Provide the [X, Y] coordinate of the cell's center where the given text is located.  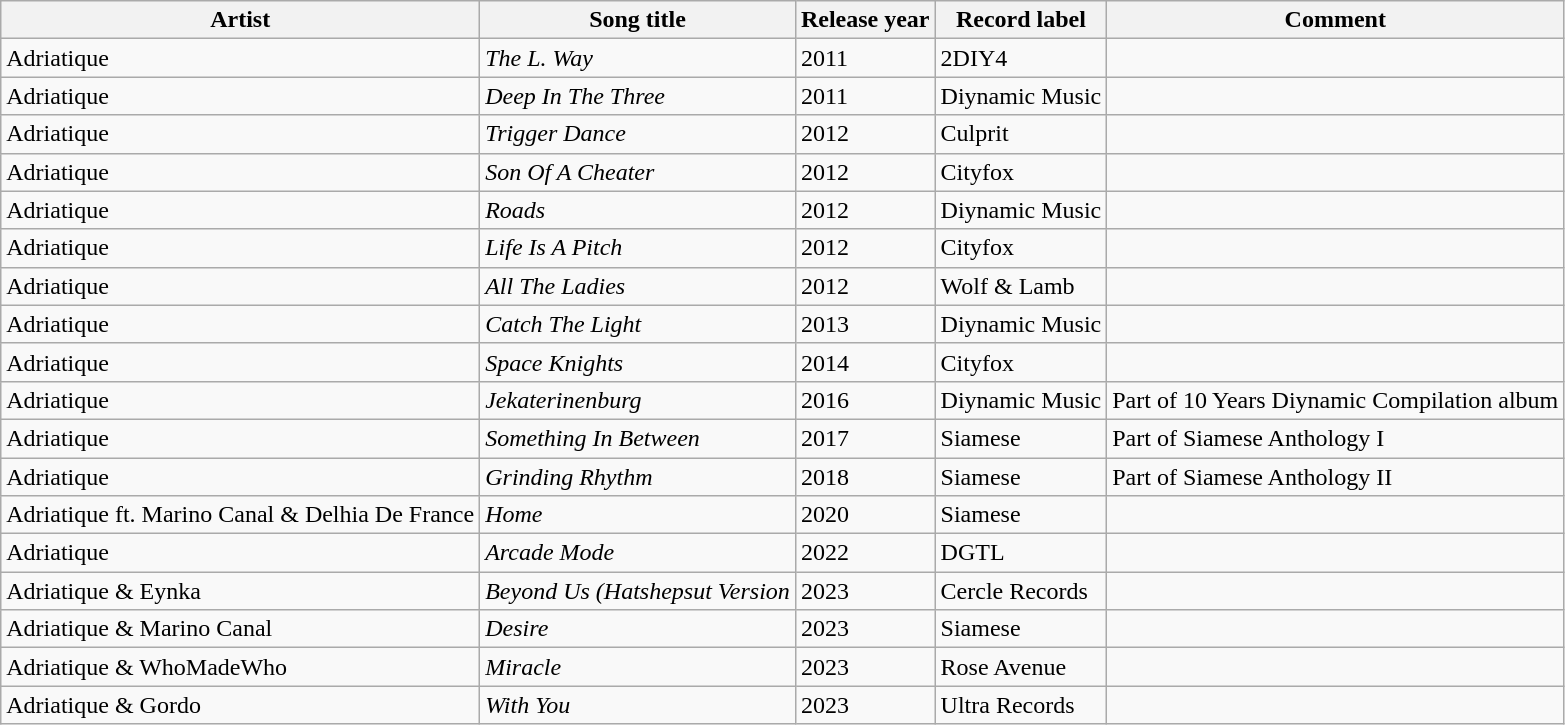
Culprit [1021, 134]
Wolf & Lamb [1021, 286]
Life Is A Pitch [638, 248]
Song title [638, 20]
With You [638, 705]
Beyond Us (Hatshepsut Version [638, 591]
Something In Between [638, 438]
Son Of A Cheater [638, 172]
Arcade Mode [638, 553]
Record label [1021, 20]
Home [638, 515]
2018 [865, 477]
Adriatique & WhoMadeWho [240, 667]
2020 [865, 515]
Trigger Dance [638, 134]
Jekaterinenburg [638, 400]
Artist [240, 20]
Adriatique ft. Marino Canal & Delhia De France [240, 515]
Miracle [638, 667]
2014 [865, 362]
Cercle Records [1021, 591]
Desire [638, 629]
Part of Siamese Anthology II [1336, 477]
Adriatique & Eynka [240, 591]
2017 [865, 438]
Adriatique & Gordo [240, 705]
Release year [865, 20]
2DIY4 [1021, 58]
The L. Way [638, 58]
Space Knights [638, 362]
Part of Siamese Anthology I [1336, 438]
2022 [865, 553]
Deep In The Three [638, 96]
Part of 10 Years Diynamic Compilation album [1336, 400]
Rose Avenue [1021, 667]
2016 [865, 400]
Adriatique & Marino Canal [240, 629]
All The Ladies [638, 286]
Comment [1336, 20]
Grinding Rhythm [638, 477]
DGTL [1021, 553]
Catch The Light [638, 324]
Roads [638, 210]
Ultra Records [1021, 705]
2013 [865, 324]
